Detect which cell encompasses the target text, then output its (x, y) center coordinate. 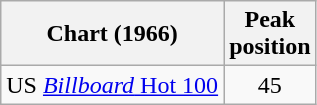
Peakposition (270, 34)
US Billboard Hot 100 (112, 85)
Chart (1966) (112, 34)
45 (270, 85)
